Return [x, y] of the center of cell containing provided text 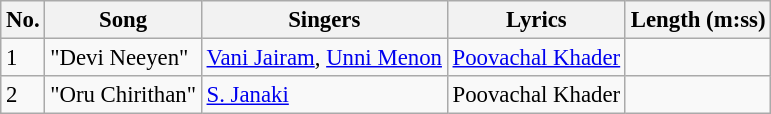
Lyrics [536, 20]
Vani Jairam, Unni Menon [324, 58]
1 [23, 58]
"Devi Neeyen" [123, 58]
Song [123, 20]
2 [23, 95]
S. Janaki [324, 95]
No. [23, 20]
Length (m:ss) [698, 20]
Singers [324, 20]
"Oru Chirithan" [123, 95]
